Output the (x, y) coordinate of the center of the cell containing the given text.  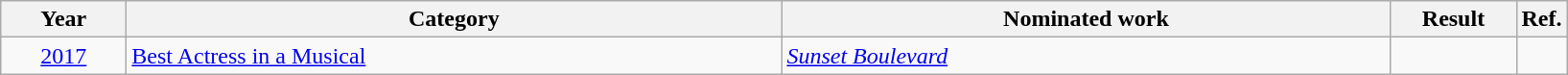
Category (455, 19)
Best Actress in a Musical (455, 56)
Sunset Boulevard (1086, 56)
Year (63, 19)
Nominated work (1086, 19)
Result (1454, 19)
Ref. (1542, 19)
2017 (63, 56)
